Extract the [X, Y] coordinate from the center of the cell holding the provided text.  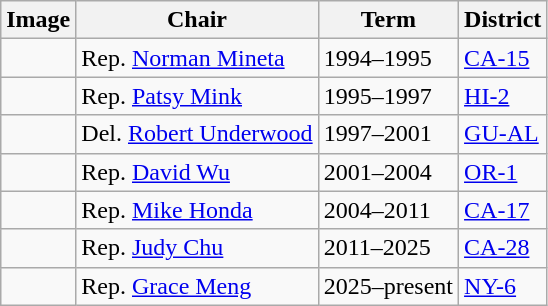
1997–2001 [388, 134]
HI-2 [503, 96]
Rep. Grace Meng [197, 286]
Rep. Norman Mineta [197, 58]
GU-AL [503, 134]
CA-15 [503, 58]
2011–2025 [388, 248]
CA-28 [503, 248]
Del. Robert Underwood [197, 134]
NY-6 [503, 286]
1995–1997 [388, 96]
Rep. Mike Honda [197, 210]
Image [38, 20]
2001–2004 [388, 172]
2025–present [388, 286]
1994–1995 [388, 58]
Rep. Judy Chu [197, 248]
Chair [197, 20]
OR-1 [503, 172]
Rep. David Wu [197, 172]
Term [388, 20]
Rep. Patsy Mink [197, 96]
2004–2011 [388, 210]
CA-17 [503, 210]
District [503, 20]
